Detect which cell encompasses the target text, then output its [X, Y] center coordinate. 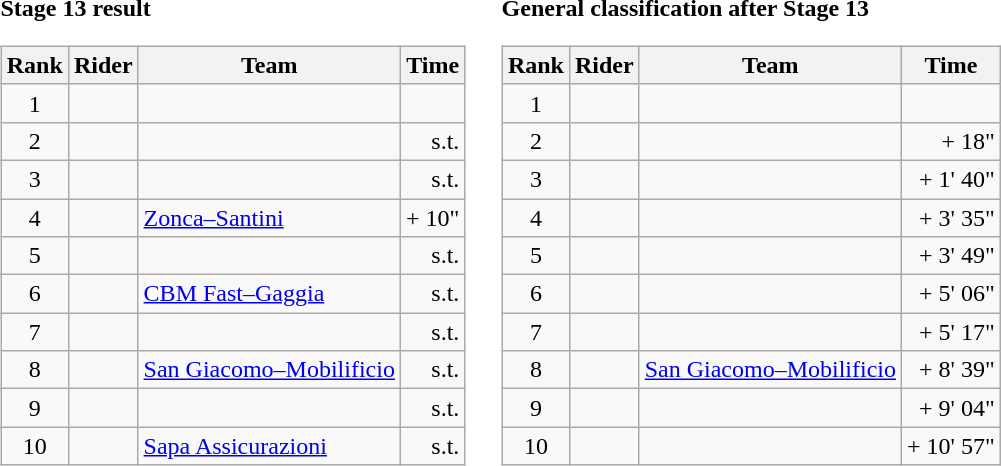
+ 3' 35" [952, 217]
CBM Fast–Gaggia [269, 294]
+ 18" [952, 141]
+ 9' 04" [952, 408]
Sapa Assicurazioni [269, 446]
+ 5' 17" [952, 332]
+ 1' 40" [952, 179]
+ 8' 39" [952, 370]
Zonca–Santini [269, 217]
+ 10' 57" [952, 446]
+ 5' 06" [952, 294]
+ 10" [432, 217]
+ 3' 49" [952, 256]
